Extract the (X, Y) coordinate from the center of the cell holding the provided text.  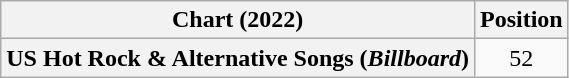
US Hot Rock & Alternative Songs (Billboard) (238, 58)
52 (521, 58)
Chart (2022) (238, 20)
Position (521, 20)
